Output the (x, y) coordinate of the center of the cell containing the given text.  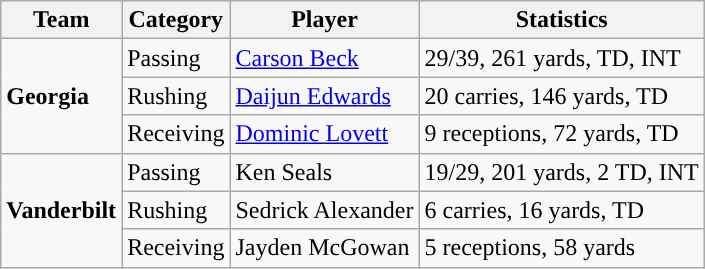
9 receptions, 72 yards, TD (562, 134)
Ken Seals (324, 172)
Team (62, 20)
Vanderbilt (62, 210)
Dominic Lovett (324, 134)
29/39, 261 yards, TD, INT (562, 58)
Daijun Edwards (324, 96)
19/29, 201 yards, 2 TD, INT (562, 172)
Georgia (62, 96)
Jayden McGowan (324, 248)
Player (324, 20)
5 receptions, 58 yards (562, 248)
Sedrick Alexander (324, 210)
6 carries, 16 yards, TD (562, 210)
20 carries, 146 yards, TD (562, 96)
Category (176, 20)
Statistics (562, 20)
Carson Beck (324, 58)
